Identify which cell holds the provided text, then report its [X, Y] central coordinate. 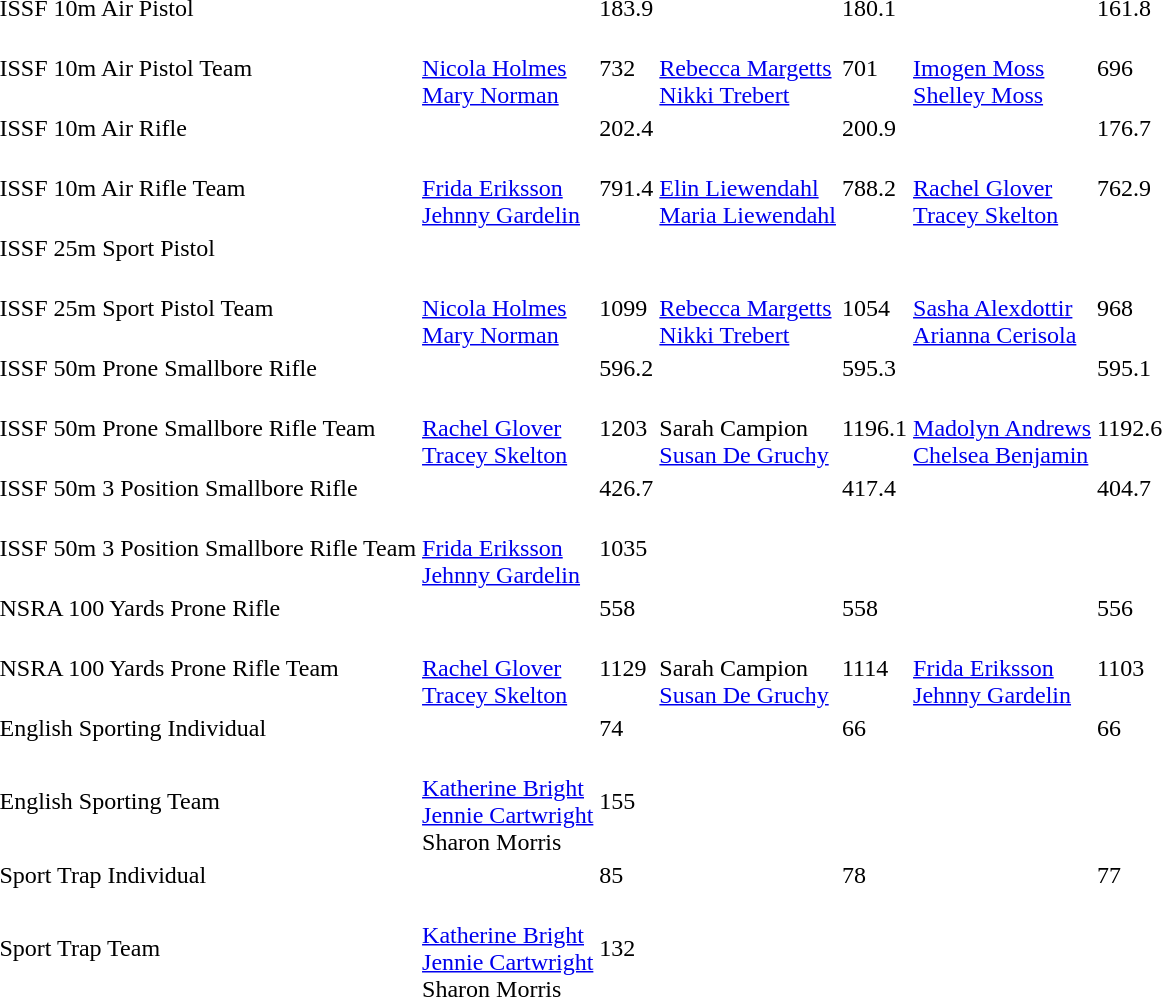
417.4 [874, 488]
Katherine BrightJennie CartwrightSharon Morris [508, 802]
791.4 [626, 188]
202.4 [626, 128]
701 [874, 68]
426.7 [626, 488]
1196.1 [874, 428]
732 [626, 68]
155 [626, 802]
200.9 [874, 128]
595.3 [874, 368]
1035 [626, 548]
596.2 [626, 368]
1203 [626, 428]
1099 [626, 308]
1129 [626, 668]
78 [874, 875]
1114 [874, 668]
66 [874, 728]
1054 [874, 308]
74 [626, 728]
Sasha AlexdottirArianna Cerisola [1002, 308]
85 [626, 875]
788.2 [874, 188]
Madolyn AndrewsChelsea Benjamin [1002, 428]
Imogen MossShelley Moss [1002, 68]
Elin LiewendahlMaria Liewendahl [748, 188]
